Pinpoint the cell where the given text exists, returning its [X, Y] midpoint coordinate. 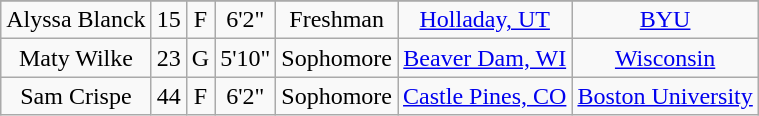
Sam Crispe [76, 96]
15 [168, 20]
Maty Wilke [76, 58]
Boston University [665, 96]
23 [168, 58]
Wisconsin [665, 58]
Castle Pines, CO [485, 96]
G [200, 58]
5'10" [246, 58]
Alyssa Blanck [76, 20]
Beaver Dam, WI [485, 58]
44 [168, 96]
Holladay, UT [485, 20]
Freshman [337, 20]
BYU [665, 20]
